Output the (x, y) coordinate of the center of the cell containing the given text.  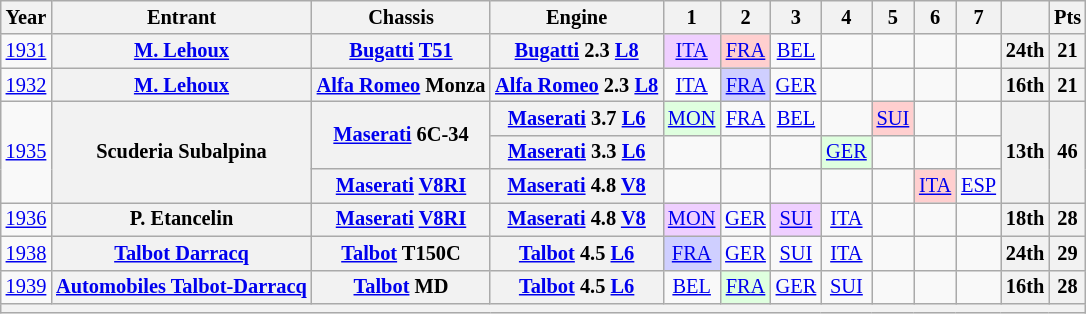
Bugatti 2.3 L8 (576, 51)
Maserati 6C-34 (401, 134)
1939 (26, 287)
4 (846, 17)
1936 (26, 219)
1 (692, 17)
Maserati 3.3 L6 (576, 152)
1931 (26, 51)
Talbot T150C (401, 253)
Engine (576, 17)
2 (745, 17)
Maserati 3.7 L6 (576, 118)
Automobiles Talbot-Darracq (182, 287)
Year (26, 17)
Scuderia Subalpina (182, 152)
Talbot Darracq (182, 253)
Chassis (401, 17)
Talbot MD (401, 287)
6 (935, 17)
1938 (26, 253)
ESP (978, 186)
Entrant (182, 17)
P. Etancelin (182, 219)
29 (1068, 253)
1932 (26, 85)
Pts (1068, 17)
7 (978, 17)
5 (894, 17)
Bugatti T51 (401, 51)
Alfa Romeo 2.3 L8 (576, 85)
13th (1025, 152)
1935 (26, 152)
18th (1025, 219)
46 (1068, 152)
Alfa Romeo Monza (401, 85)
3 (796, 17)
